For the text-containing cell, return its midpoint in [x, y] coordinate format. 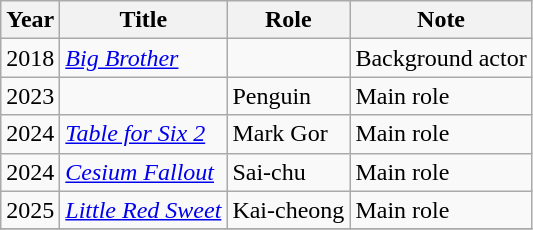
Little Red Sweet [144, 210]
Year [30, 20]
Title [144, 20]
2018 [30, 58]
Note [441, 20]
Cesium Fallout [144, 172]
Table for Six 2 [144, 134]
Penguin [288, 96]
Role [288, 20]
Mark Gor [288, 134]
Big Brother [144, 58]
2023 [30, 96]
2025 [30, 210]
Background actor [441, 58]
Sai-chu [288, 172]
Kai-cheong [288, 210]
